Search for the cell housing the specified text and yield its (X, Y) center coordinate. 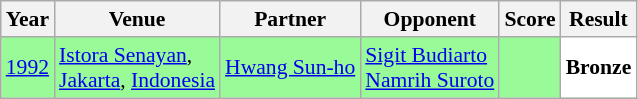
1992 (28, 68)
Venue (137, 19)
Hwang Sun-ho (290, 68)
Bronze (599, 68)
Istora Senayan,Jakarta, Indonesia (137, 68)
Year (28, 19)
Score (530, 19)
Sigit Budiarto Namrih Suroto (430, 68)
Result (599, 19)
Partner (290, 19)
Opponent (430, 19)
